Search for the cell housing the specified text and yield its [x, y] center coordinate. 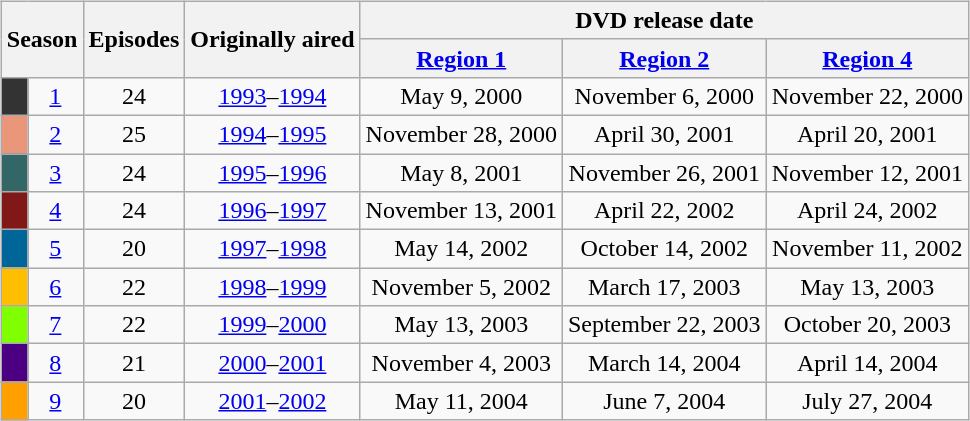
1 [56, 96]
Season [42, 39]
21 [134, 363]
November 11, 2002 [867, 249]
1993–1994 [272, 96]
1999–2000 [272, 325]
DVD release date [664, 20]
7 [56, 325]
Region 1 [461, 58]
25 [134, 134]
April 22, 2002 [664, 211]
2001–2002 [272, 401]
May 8, 2001 [461, 173]
July 27, 2004 [867, 401]
3 [56, 173]
November 13, 2001 [461, 211]
November 12, 2001 [867, 173]
4 [56, 211]
April 14, 2004 [867, 363]
Originally aired [272, 39]
May 11, 2004 [461, 401]
April 24, 2002 [867, 211]
1997–1998 [272, 249]
March 14, 2004 [664, 363]
1998–1999 [272, 287]
November 6, 2000 [664, 96]
May 14, 2002 [461, 249]
June 7, 2004 [664, 401]
6 [56, 287]
April 20, 2001 [867, 134]
9 [56, 401]
May 9, 2000 [461, 96]
1994–1995 [272, 134]
5 [56, 249]
1995–1996 [272, 173]
8 [56, 363]
2 [56, 134]
Region 2 [664, 58]
April 30, 2001 [664, 134]
September 22, 2003 [664, 325]
November 22, 2000 [867, 96]
November 28, 2000 [461, 134]
November 26, 2001 [664, 173]
2000–2001 [272, 363]
October 20, 2003 [867, 325]
Episodes [134, 39]
November 5, 2002 [461, 287]
Region 4 [867, 58]
November 4, 2003 [461, 363]
October 14, 2002 [664, 249]
1996–1997 [272, 211]
March 17, 2003 [664, 287]
